Detect which cell encompasses the target text, then output its [X, Y] center coordinate. 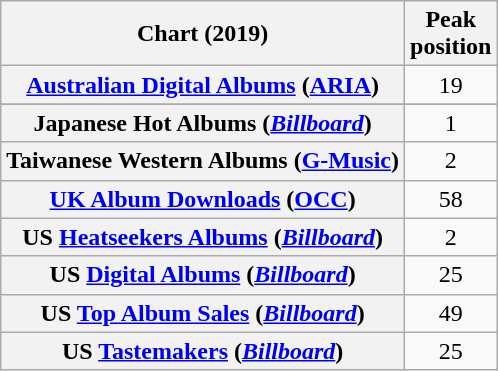
UK Album Downloads (OCC) [203, 199]
Japanese Hot Albums (Billboard) [203, 123]
US Tastemakers (Billboard) [203, 351]
19 [451, 85]
Chart (2019) [203, 34]
Australian Digital Albums (ARIA) [203, 85]
US Heatseekers Albums (Billboard) [203, 237]
1 [451, 123]
49 [451, 313]
US Top Album Sales (Billboard) [203, 313]
Peakposition [451, 34]
58 [451, 199]
US Digital Albums (Billboard) [203, 275]
Taiwanese Western Albums (G-Music) [203, 161]
